Detect which cell encompasses the target text, then output its [X, Y] center coordinate. 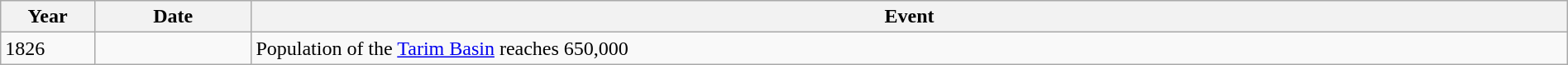
1826 [48, 48]
Date [172, 17]
Event [910, 17]
Year [48, 17]
Population of the Tarim Basin reaches 650,000 [910, 48]
